From the cell containing the given text, extract its center point as (x, y) coordinate. 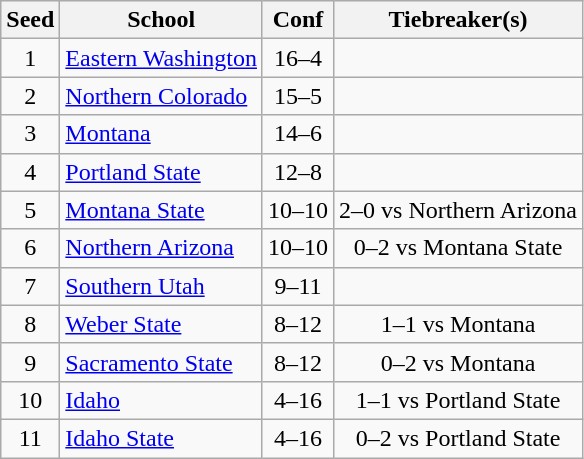
0–2 vs Portland State (458, 438)
Tiebreaker(s) (458, 20)
1–1 vs Portland State (458, 400)
5 (30, 210)
Conf (298, 20)
Sacramento State (162, 362)
12–8 (298, 172)
10 (30, 400)
Portland State (162, 172)
0–2 vs Montana State (458, 248)
Seed (30, 20)
Eastern Washington (162, 58)
14–6 (298, 134)
Montana State (162, 210)
4 (30, 172)
Idaho State (162, 438)
8 (30, 324)
Idaho (162, 400)
Montana (162, 134)
2–0 vs Northern Arizona (458, 210)
7 (30, 286)
16–4 (298, 58)
2 (30, 96)
Weber State (162, 324)
6 (30, 248)
School (162, 20)
3 (30, 134)
9–11 (298, 286)
1 (30, 58)
1–1 vs Montana (458, 324)
15–5 (298, 96)
Southern Utah (162, 286)
Northern Colorado (162, 96)
9 (30, 362)
Northern Arizona (162, 248)
11 (30, 438)
0–2 vs Montana (458, 362)
